Pinpoint the cell where the given text exists, returning its [x, y] midpoint coordinate. 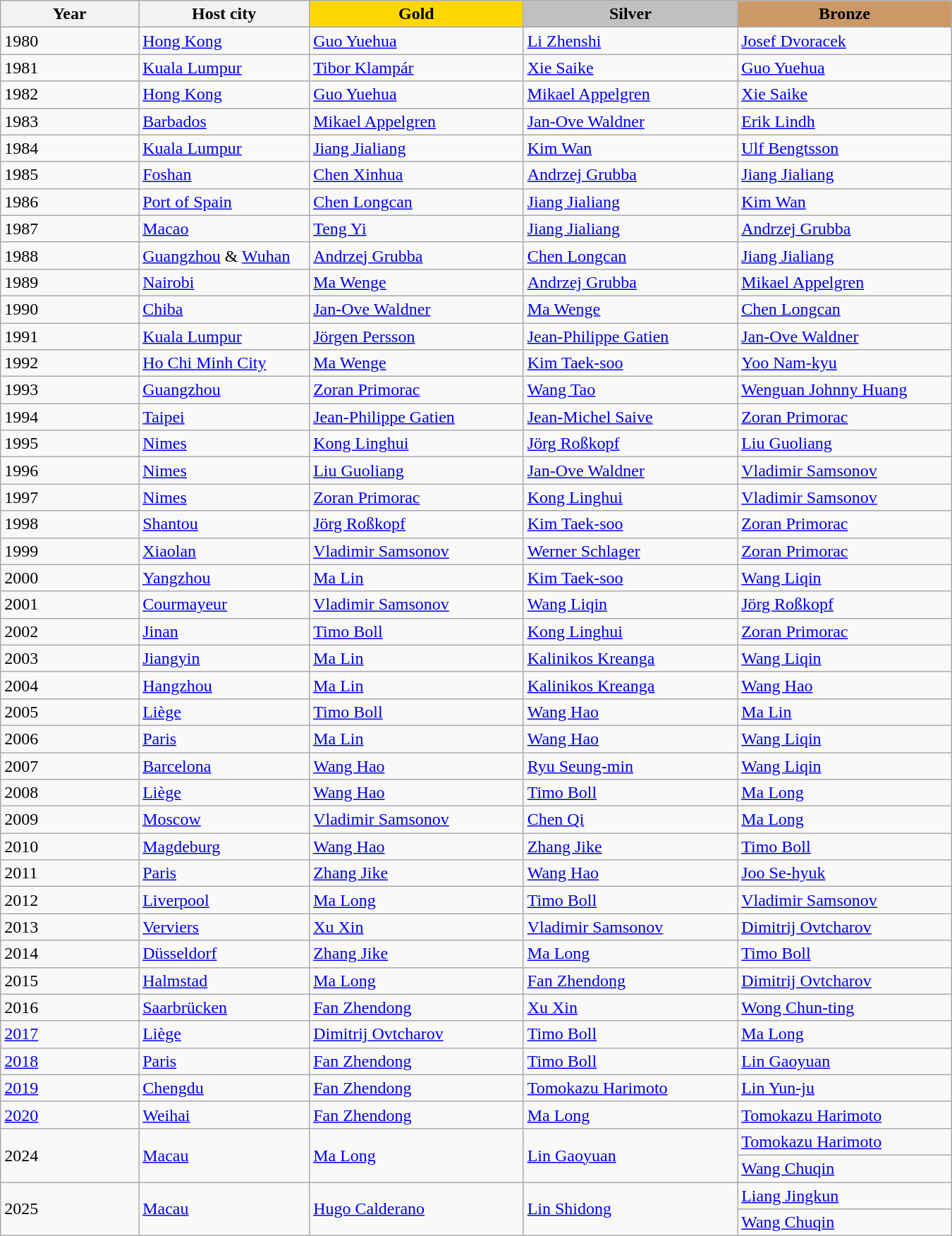
Wang Tao [630, 390]
Courmayeur [224, 605]
Weihai [224, 1115]
Taipei [224, 417]
Guangzhou [224, 390]
2010 [70, 847]
Lin Yun-ju [845, 1088]
1989 [70, 282]
2020 [70, 1115]
Hugo Calderano [417, 1209]
1997 [70, 497]
Tibor Klampár [417, 68]
Port of Spain [224, 202]
Werner Schlager [630, 551]
2006 [70, 739]
2001 [70, 605]
Teng Yi [417, 229]
Chen Xinhua [417, 175]
1990 [70, 309]
2007 [70, 765]
1985 [70, 175]
Moscow [224, 820]
Year [70, 14]
2025 [70, 1209]
Wenguan Johnny Huang [845, 390]
1993 [70, 390]
Host city [224, 14]
Jinan [224, 631]
Ryu Seung-min [630, 765]
2008 [70, 793]
1995 [70, 444]
1983 [70, 121]
Halmstad [224, 981]
2011 [70, 873]
2015 [70, 981]
1996 [70, 471]
Lin Shidong [630, 1209]
2024 [70, 1155]
2013 [70, 927]
Chen Qi [630, 820]
Jiangyin [224, 658]
1991 [70, 337]
Liverpool [224, 900]
1994 [70, 417]
Ulf Bengtsson [845, 148]
Nairobi [224, 282]
2000 [70, 578]
Bronze [845, 14]
1992 [70, 363]
Xiaolan [224, 551]
Ho Chi Minh City [224, 363]
Yangzhou [224, 578]
Shantou [224, 524]
2017 [70, 1034]
1988 [70, 255]
1982 [70, 95]
2016 [70, 1007]
1986 [70, 202]
Chengdu [224, 1088]
Erik Lindh [845, 121]
1980 [70, 41]
Barcelona [224, 765]
Barbados [224, 121]
Liang Jingkun [845, 1196]
1998 [70, 524]
2004 [70, 685]
2014 [70, 954]
Macao [224, 229]
2009 [70, 820]
Foshan [224, 175]
Düsseldorf [224, 954]
Silver [630, 14]
Jean-Michel Saive [630, 417]
Jörgen Persson [417, 337]
Verviers [224, 927]
2019 [70, 1088]
Chiba [224, 309]
2018 [70, 1061]
2005 [70, 712]
2003 [70, 658]
1987 [70, 229]
2002 [70, 631]
Magdeburg [224, 847]
1984 [70, 148]
Gold [417, 14]
1999 [70, 551]
Joo Se-hyuk [845, 873]
Guangzhou & Wuhan [224, 255]
Li Zhenshi [630, 41]
Saarbrücken [224, 1007]
Wong Chun-ting [845, 1007]
Yoo Nam-kyu [845, 363]
2012 [70, 900]
1981 [70, 68]
Josef Dvoracek [845, 41]
Hangzhou [224, 685]
